Detect which cell encompasses the target text, then output its [X, Y] center coordinate. 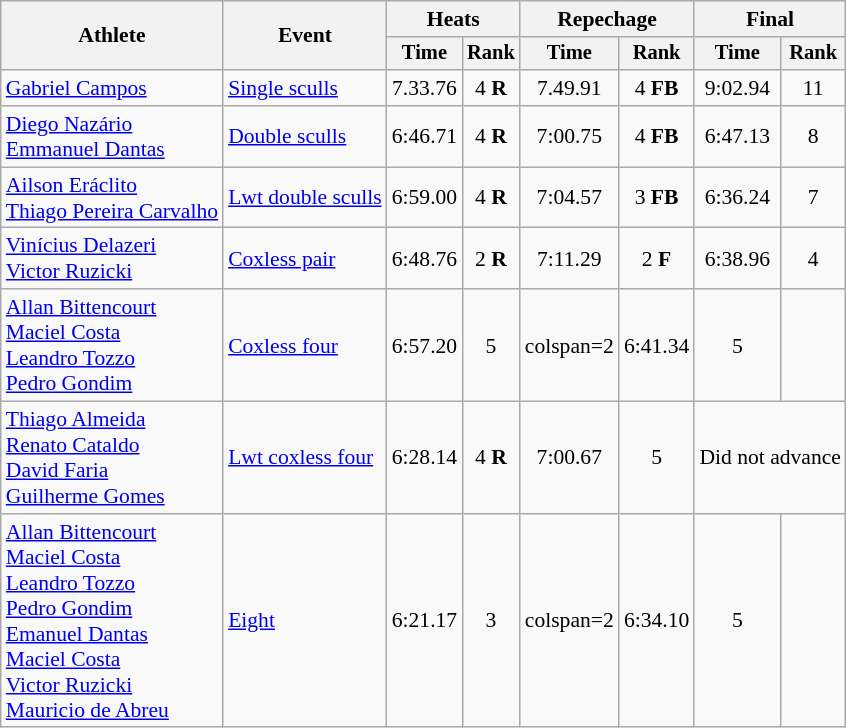
4 [813, 258]
Gabriel Campos [112, 88]
2 F [656, 258]
Allan BittencourtMaciel CostaLeandro TozzoPedro GondimEmanuel DantasMaciel CostaVictor RuzickiMauricio de Abreu [112, 621]
6:59.00 [424, 198]
Thiago AlmeidaRenato CataldoDavid FariaGuilherme Gomes [112, 458]
6:48.76 [424, 258]
7.49.91 [570, 88]
7:00.75 [570, 136]
6:21.17 [424, 621]
6:41.34 [656, 345]
Allan BittencourtMaciel CostaLeandro TozzoPedro Gondim [112, 345]
Final [770, 19]
Did not advance [770, 458]
Lwt coxless four [305, 458]
7:11.29 [570, 258]
6:57.20 [424, 345]
6:38.96 [737, 258]
6:36.24 [737, 198]
Coxless pair [305, 258]
Eight [305, 621]
Repechage [608, 19]
11 [813, 88]
7.33.76 [424, 88]
6:34.10 [656, 621]
6:46.71 [424, 136]
8 [813, 136]
Heats [454, 19]
Single sculls [305, 88]
Athlete [112, 36]
7:00.67 [570, 458]
Vinícius DelazeriVictor Ruzicki [112, 258]
Coxless four [305, 345]
Diego NazárioEmmanuel Dantas [112, 136]
Ailson EráclitoThiago Pereira Carvalho [112, 198]
6:28.14 [424, 458]
7:04.57 [570, 198]
3 [491, 621]
9:02.94 [737, 88]
Double sculls [305, 136]
6:47.13 [737, 136]
Event [305, 36]
2 R [491, 258]
7 [813, 198]
Lwt double sculls [305, 198]
3 FB [656, 198]
